From the cell containing the given text, extract its center point as [X, Y] coordinate. 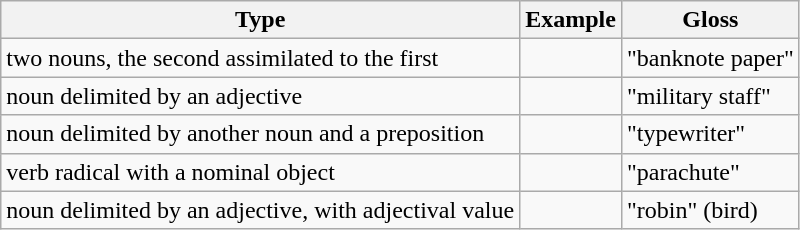
noun delimited by another noun and a preposition [260, 134]
"robin" (bird) [710, 210]
noun delimited by an adjective [260, 96]
"parachute" [710, 172]
Example [571, 20]
verb radical with a nominal object [260, 172]
"typewriter" [710, 134]
Type [260, 20]
noun delimited by an adjective, with adjectival value [260, 210]
"military staff" [710, 96]
two nouns, the second assimilated to the first [260, 58]
Gloss [710, 20]
"banknote paper" [710, 58]
